Locate the cell with the specified text and output its (X, Y) center coordinate. 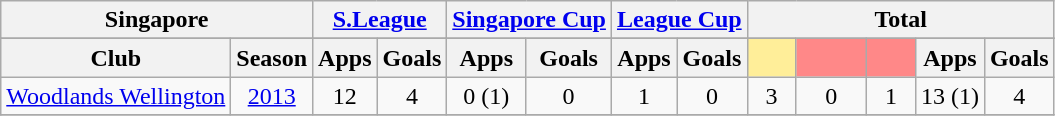
Singapore Cup (530, 20)
League Cup (679, 20)
3 (772, 96)
Club (116, 58)
Total (900, 20)
Singapore (157, 20)
13 (1) (950, 96)
2013 (272, 96)
Season (272, 58)
0 (1) (486, 96)
12 (345, 96)
S.League (380, 20)
Woodlands Wellington (116, 96)
